Pinpoint the cell where the given text exists, returning its [x, y] midpoint coordinate. 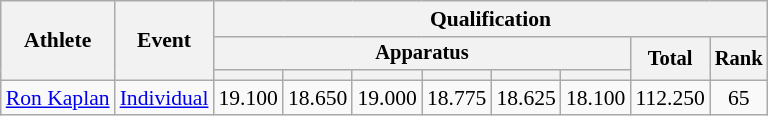
Total [670, 58]
Ron Kaplan [58, 98]
18.625 [526, 98]
112.250 [670, 98]
18.775 [456, 98]
Qualification [490, 19]
19.100 [248, 98]
Rank [739, 58]
Apparatus [422, 54]
18.650 [318, 98]
18.100 [596, 98]
65 [739, 98]
Event [164, 40]
Athlete [58, 40]
Individual [164, 98]
19.000 [386, 98]
